Detect which cell encompasses the target text, then output its [x, y] center coordinate. 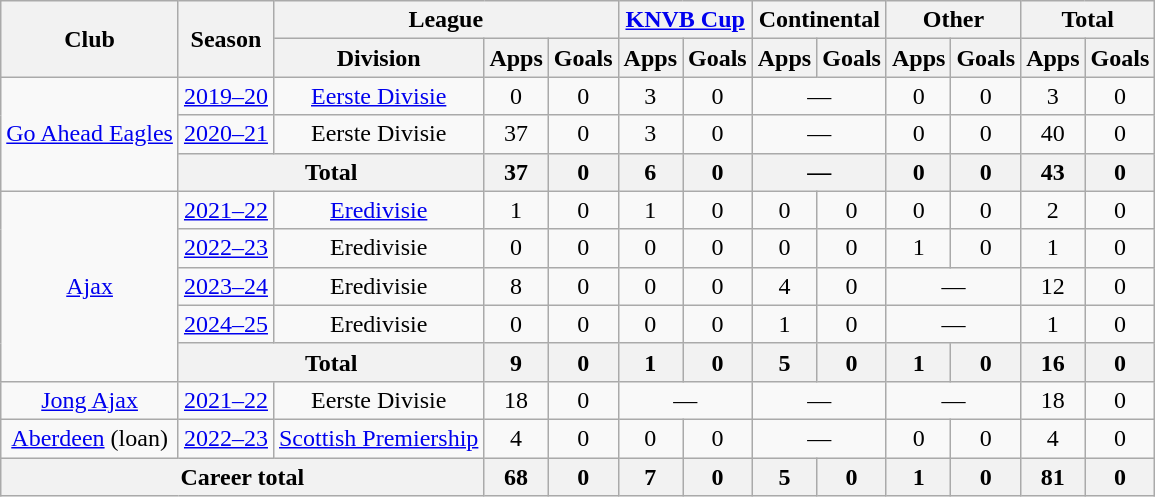
2020–21 [226, 134]
2019–20 [226, 96]
Division [378, 58]
16 [1053, 362]
Continental [819, 20]
Other [953, 20]
Career total [242, 477]
68 [516, 477]
2023–24 [226, 286]
6 [650, 172]
Club [90, 39]
81 [1053, 477]
Go Ahead Eagles [90, 134]
7 [650, 477]
40 [1053, 134]
43 [1053, 172]
KNVB Cup [685, 20]
Ajax [90, 286]
8 [516, 286]
12 [1053, 286]
9 [516, 362]
Jong Ajax [90, 400]
Scottish Premiership [378, 438]
2024–25 [226, 324]
League [446, 20]
Aberdeen (loan) [90, 438]
2 [1053, 210]
Season [226, 39]
